Identify which cell holds the provided text, then report its (X, Y) central coordinate. 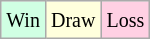
Draw (72, 20)
Win (24, 20)
Loss (126, 20)
